Determine the (x, y) coordinate at the center of the cell enclosing the given text.  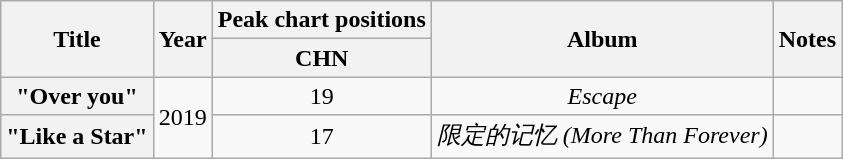
Title (77, 39)
19 (322, 96)
"Like a Star" (77, 136)
2019 (182, 118)
Year (182, 39)
CHN (322, 58)
Escape (602, 96)
Album (602, 39)
Notes (807, 39)
限定的记忆 (More Than Forever) (602, 136)
Peak chart positions (322, 20)
"Over you" (77, 96)
17 (322, 136)
